Identify which cell holds the provided text, then report its [x, y] central coordinate. 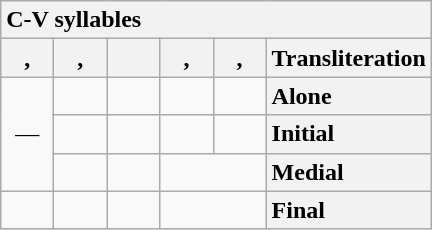
Alone [348, 96]
Medial [348, 172]
— [28, 134]
Transliteration [348, 58]
Final [348, 210]
Initial [348, 134]
C-V syllables [216, 20]
